Output the (X, Y) coordinate of the center of the cell containing the given text.  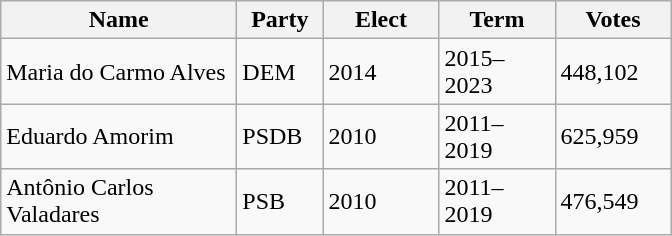
2014 (381, 72)
Elect (381, 20)
Antônio Carlos Valadares (119, 202)
476,549 (613, 202)
2015–2023 (497, 72)
Party (280, 20)
PSDB (280, 136)
Name (119, 20)
Eduardo Amorim (119, 136)
625,959 (613, 136)
Maria do Carmo Alves (119, 72)
Term (497, 20)
DEM (280, 72)
Votes (613, 20)
448,102 (613, 72)
PSB (280, 202)
